Pinpoint the cell where the given text exists, returning its (x, y) midpoint coordinate. 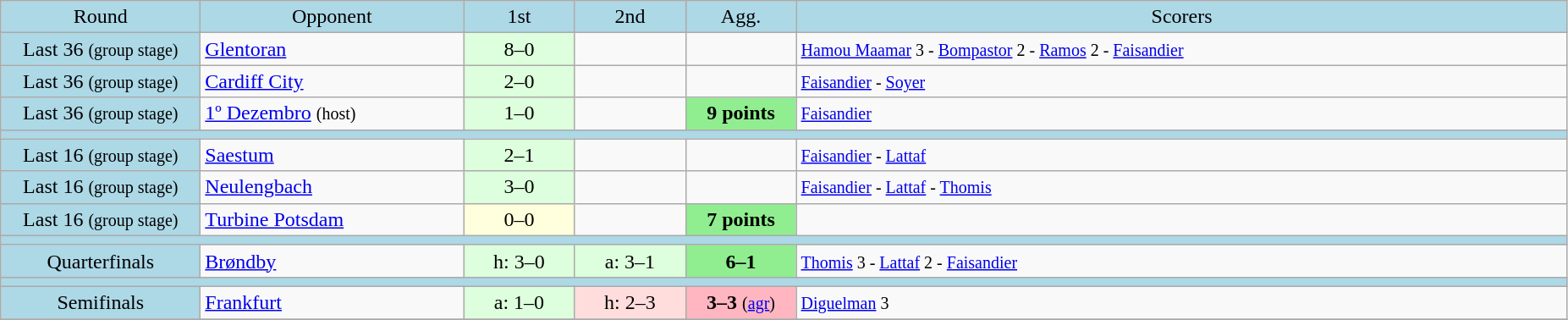
a: 1–0 (520, 302)
Scorers (1181, 17)
0–0 (520, 219)
Quarterfinals (101, 261)
Hamou Maamar 3 - Bompastor 2 - Ramos 2 - Faisandier (1181, 49)
h: 3–0 (520, 261)
Faisandier - Soyer (1181, 81)
Thomis 3 - Lattaf 2 - Faisandier (1181, 261)
7 points (741, 219)
a: 3–1 (630, 261)
h: 2–3 (630, 302)
2–0 (520, 81)
Round (101, 17)
Diguelman 3 (1181, 302)
1–0 (520, 113)
2nd (630, 17)
Semifinals (101, 302)
9 points (741, 113)
Faisandier (1181, 113)
Saestum (332, 155)
1st (520, 17)
2–1 (520, 155)
Neulengbach (332, 187)
Turbine Potsdam (332, 219)
Glentoran (332, 49)
1º Dezembro (host) (332, 113)
6–1 (741, 261)
3–3 (agr) (741, 302)
Brøndby (332, 261)
8–0 (520, 49)
Cardiff City (332, 81)
Opponent (332, 17)
3–0 (520, 187)
Agg. (741, 17)
Frankfurt (332, 302)
Faisandier - Lattaf (1181, 155)
Faisandier - Lattaf - Thomis (1181, 187)
